Scan for the cell matching the given text and deliver its [x, y] coordinate at center. 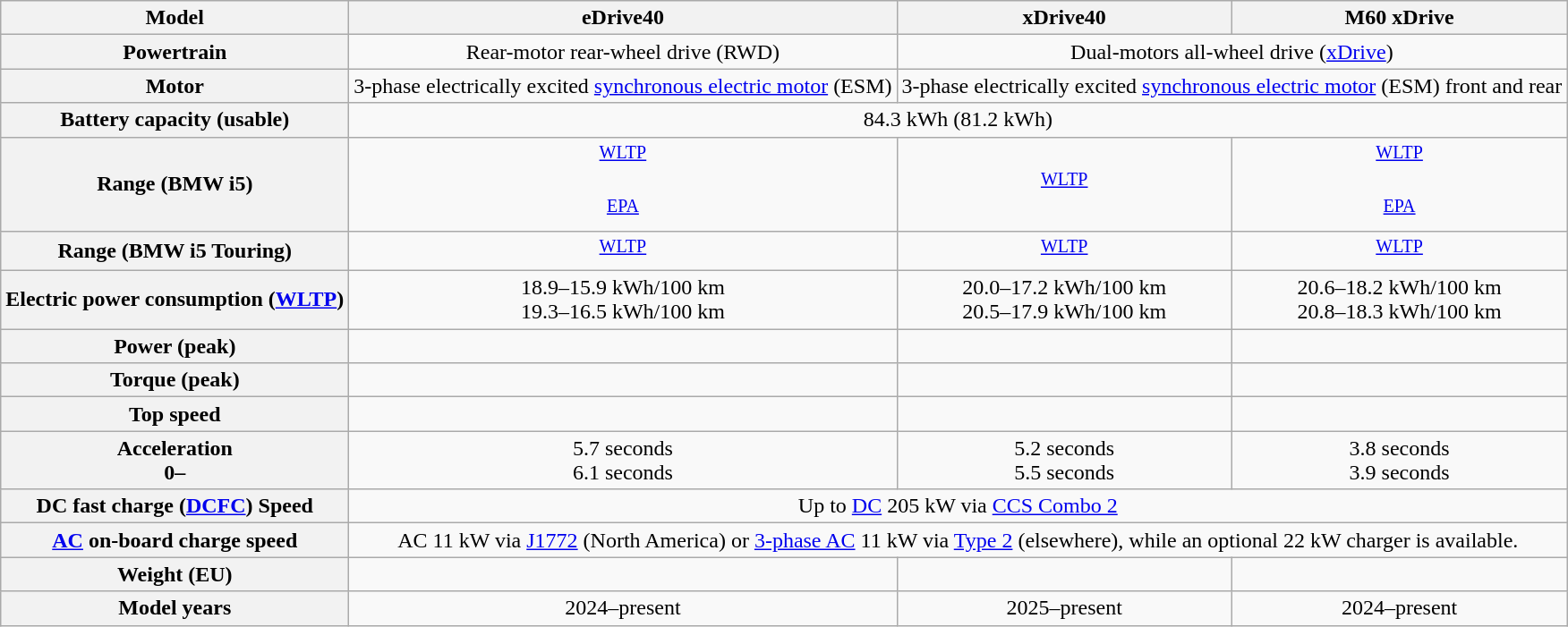
Dual-motors all-wheel drive (xDrive) [1231, 52]
5.2 seconds5.5 seconds [1064, 460]
AC 11 kW via J1772 (North America) or 3-phase AC 11 kW via Type 2 (elsewhere), while an optional 22 kW charger is available. [958, 540]
Top speed [175, 414]
Electric power consumption (WLTP) [175, 301]
Model years [175, 608]
M60 xDrive [1399, 18]
Motor [175, 86]
3-phase electrically excited synchronous electric motor (ESM) front and rear [1231, 86]
Battery capacity (usable) [175, 120]
Range (BMW i5) [175, 184]
3-phase electrically excited synchronous electric motor (ESM) [623, 86]
3.8 seconds3.9 seconds [1399, 460]
Rear-motor rear-wheel drive (RWD) [623, 52]
5.7 seconds6.1 seconds [623, 460]
xDrive40 [1064, 18]
Powertrain [175, 52]
Range (BMW i5 Touring) [175, 250]
eDrive40 [623, 18]
AC on-board charge speed [175, 540]
Up to DC 205 kW via CCS Combo 2 [958, 506]
Model [175, 18]
Torque (peak) [175, 380]
2025–present [1064, 608]
Power (peak) [175, 346]
18.9–15.9 kWh/100 km19.3–16.5 kWh/100 km [623, 301]
84.3 kWh (81.2 kWh) [958, 120]
DC fast charge (DCFC) Speed [175, 506]
Weight (EU) [175, 574]
20.0–17.2 kWh/100 km20.5–17.9 kWh/100 km [1064, 301]
Acceleration0– [175, 460]
20.6–18.2 kWh/100 km20.8–18.3 kWh/100 km [1399, 301]
